Extract the [X, Y] coordinate from the center of the cell holding the provided text.  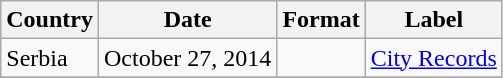
Format [321, 20]
October 27, 2014 [187, 58]
Label [434, 20]
City Records [434, 58]
Serbia [50, 58]
Date [187, 20]
Country [50, 20]
